For the text-containing cell, return its midpoint in [x, y] coordinate format. 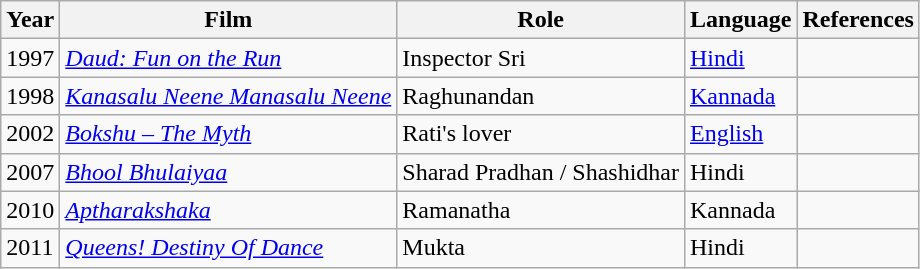
Inspector Sri [541, 58]
Ramanatha [541, 210]
1997 [30, 58]
Mukta [541, 248]
2011 [30, 248]
Bokshu – The Myth [228, 134]
Role [541, 20]
Year [30, 20]
Sharad Pradhan / Shashidhar [541, 172]
Aptharakshaka [228, 210]
English [740, 134]
Language [740, 20]
2010 [30, 210]
Rati's lover [541, 134]
Kanasalu Neene Manasalu Neene [228, 96]
References [858, 20]
Queens! Destiny Of Dance [228, 248]
2007 [30, 172]
Bhool Bhulaiyaa [228, 172]
Daud: Fun on the Run [228, 58]
Raghunandan [541, 96]
Film [228, 20]
1998 [30, 96]
2002 [30, 134]
